Identify which cell holds the provided text, then report its [x, y] central coordinate. 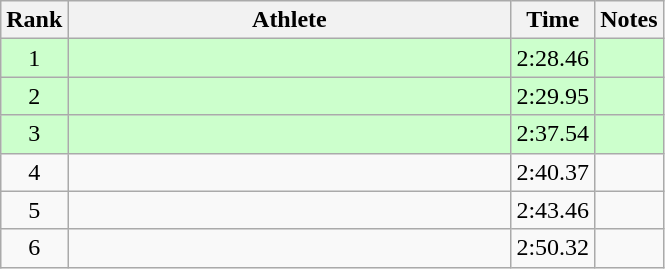
6 [34, 248]
2:40.37 [553, 172]
2:29.95 [553, 96]
2:28.46 [553, 58]
Rank [34, 20]
2:50.32 [553, 248]
2:37.54 [553, 134]
2 [34, 96]
3 [34, 134]
5 [34, 210]
2:43.46 [553, 210]
Athlete [290, 20]
Time [553, 20]
4 [34, 172]
Notes [629, 20]
1 [34, 58]
